Return [x, y] of the center of cell containing provided text 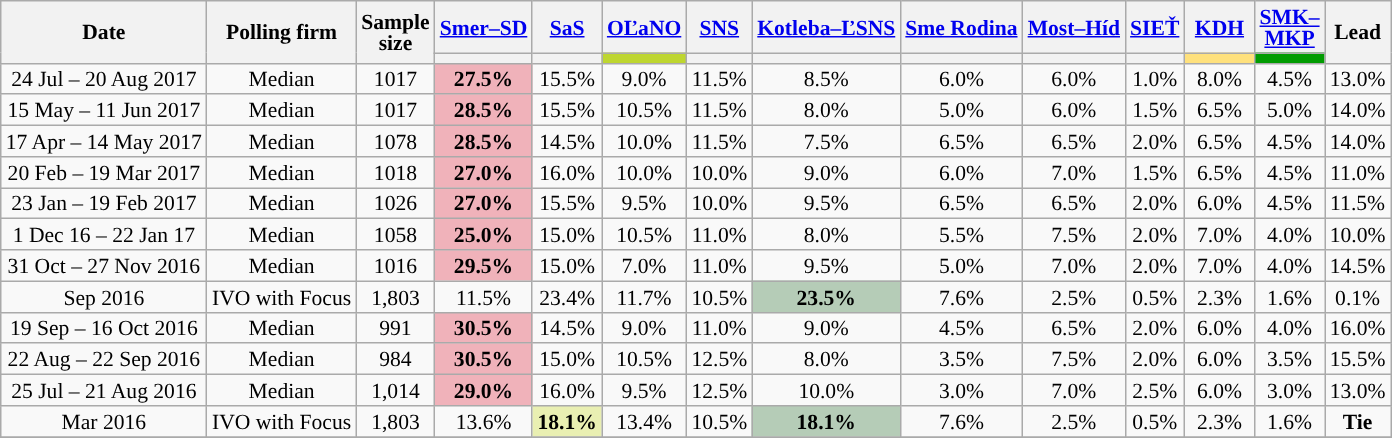
1,014 [395, 390]
22 Aug – 22 Sep 2016 [104, 360]
Date [104, 32]
1 Dec 16 – 22 Jan 17 [104, 234]
17 Apr – 14 May 2017 [104, 142]
KDH [1219, 27]
991 [395, 328]
SIEŤ [1154, 27]
984 [395, 360]
1018 [395, 172]
8.5% [826, 78]
Tie [1358, 422]
Polling firm [282, 32]
SaS [566, 27]
1016 [395, 266]
Kotleba–ĽSNS [826, 27]
27.5% [484, 78]
23.5% [826, 296]
Lead [1358, 32]
1026 [395, 204]
SNS [719, 27]
0.1% [1358, 296]
29.5% [484, 266]
13.4% [644, 422]
23.4% [566, 296]
23 Jan – 19 Feb 2017 [104, 204]
1.0% [1154, 78]
5.5% [961, 234]
24 Jul – 20 Aug 2017 [104, 78]
31 Oct – 27 Nov 2016 [104, 266]
20 Feb – 19 Mar 2017 [104, 172]
15 May – 11 Jun 2017 [104, 110]
1078 [395, 142]
Sep 2016 [104, 296]
SMK–MKP [1290, 27]
25.0% [484, 234]
Sme Rodina [961, 27]
Smer–SD [484, 27]
25 Jul – 21 Aug 2016 [104, 390]
29.0% [484, 390]
Most–Híd [1074, 27]
Samplesize [395, 32]
1058 [395, 234]
19 Sep – 16 Oct 2016 [104, 328]
OĽaNO [644, 27]
Mar 2016 [104, 422]
13.6% [484, 422]
11.7% [644, 296]
